Scan for the cell matching the given text and deliver its [x, y] coordinate at center. 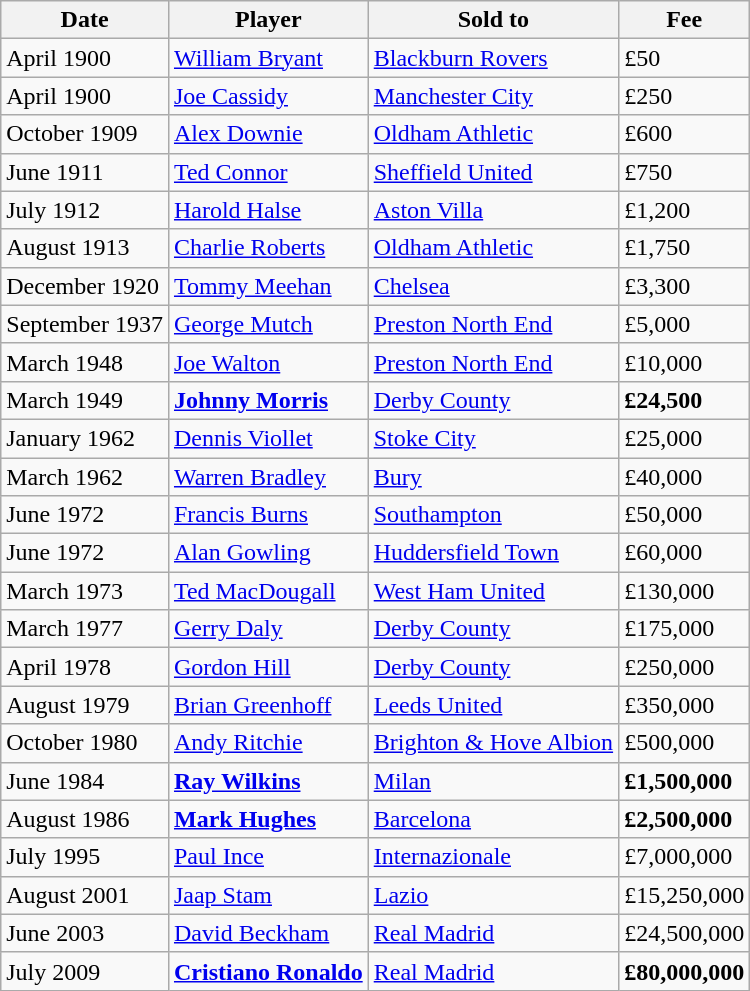
Alan Gowling [268, 553]
Dennis Viollet [268, 438]
June 2003 [85, 933]
£15,250,000 [684, 895]
£1,500,000 [684, 781]
Fee [684, 20]
March 1948 [85, 362]
Bury [493, 477]
£1,200 [684, 210]
£250 [684, 96]
Blackburn Rovers [493, 58]
Date [85, 20]
£5,000 [684, 324]
March 1973 [85, 591]
Aston Villa [493, 210]
£24,500,000 [684, 933]
Lazio [493, 895]
£1,750 [684, 248]
£250,000 [684, 667]
Gordon Hill [268, 667]
March 1977 [85, 629]
£60,000 [684, 553]
£50,000 [684, 515]
West Ham United [493, 591]
Alex Downie [268, 134]
Southampton [493, 515]
October 1980 [85, 743]
July 2009 [85, 971]
July 1995 [85, 857]
December 1920 [85, 286]
Johnny Morris [268, 400]
Milan [493, 781]
Ted Connor [268, 172]
£600 [684, 134]
Joe Walton [268, 362]
Brian Greenhoff [268, 705]
William Bryant [268, 58]
August 1913 [85, 248]
August 1986 [85, 819]
Andy Ritchie [268, 743]
August 1979 [85, 705]
£130,000 [684, 591]
£750 [684, 172]
Tommy Meehan [268, 286]
£3,300 [684, 286]
Barcelona [493, 819]
October 1909 [85, 134]
January 1962 [85, 438]
Chelsea [493, 286]
£10,000 [684, 362]
£80,000,000 [684, 971]
£40,000 [684, 477]
David Beckham [268, 933]
July 1912 [85, 210]
Ted MacDougall [268, 591]
Ray Wilkins [268, 781]
Player [268, 20]
£350,000 [684, 705]
£2,500,000 [684, 819]
Internazionale [493, 857]
Mark Hughes [268, 819]
September 1937 [85, 324]
Jaap Stam [268, 895]
£50 [684, 58]
£175,000 [684, 629]
Sold to [493, 20]
£24,500 [684, 400]
£500,000 [684, 743]
Stoke City [493, 438]
Manchester City [493, 96]
Warren Bradley [268, 477]
Harold Halse [268, 210]
£25,000 [684, 438]
June 1911 [85, 172]
Francis Burns [268, 515]
August 2001 [85, 895]
March 1949 [85, 400]
George Mutch [268, 324]
Paul Ince [268, 857]
June 1984 [85, 781]
Huddersfield Town [493, 553]
March 1962 [85, 477]
£7,000,000 [684, 857]
April 1978 [85, 667]
Sheffield United [493, 172]
Joe Cassidy [268, 96]
Charlie Roberts [268, 248]
Brighton & Hove Albion [493, 743]
Cristiano Ronaldo [268, 971]
Leeds United [493, 705]
Gerry Daly [268, 629]
